Capture the cell that displays the provided text and extract its [X, Y] central coordinate. 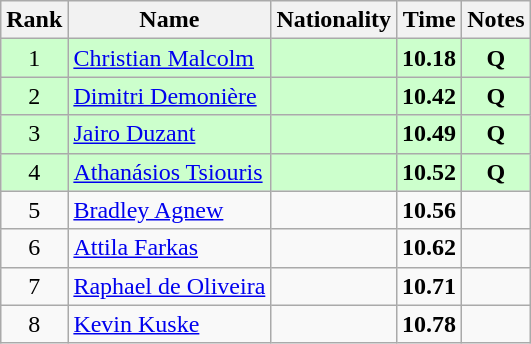
10.71 [430, 286]
8 [34, 324]
Raphael de Oliveira [170, 286]
Name [170, 20]
Nationality [334, 20]
Rank [34, 20]
10.62 [430, 248]
Athanásios Tsiouris [170, 172]
Attila Farkas [170, 248]
10.42 [430, 96]
6 [34, 248]
2 [34, 96]
10.49 [430, 134]
Kevin Kuske [170, 324]
10.52 [430, 172]
Time [430, 20]
1 [34, 58]
7 [34, 286]
5 [34, 210]
10.78 [430, 324]
10.18 [430, 58]
4 [34, 172]
Dimitri Demonière [170, 96]
Bradley Agnew [170, 210]
Jairo Duzant [170, 134]
10.56 [430, 210]
Notes [496, 20]
Christian Malcolm [170, 58]
3 [34, 134]
